Scan for the cell matching the given text and deliver its (X, Y) coordinate at center. 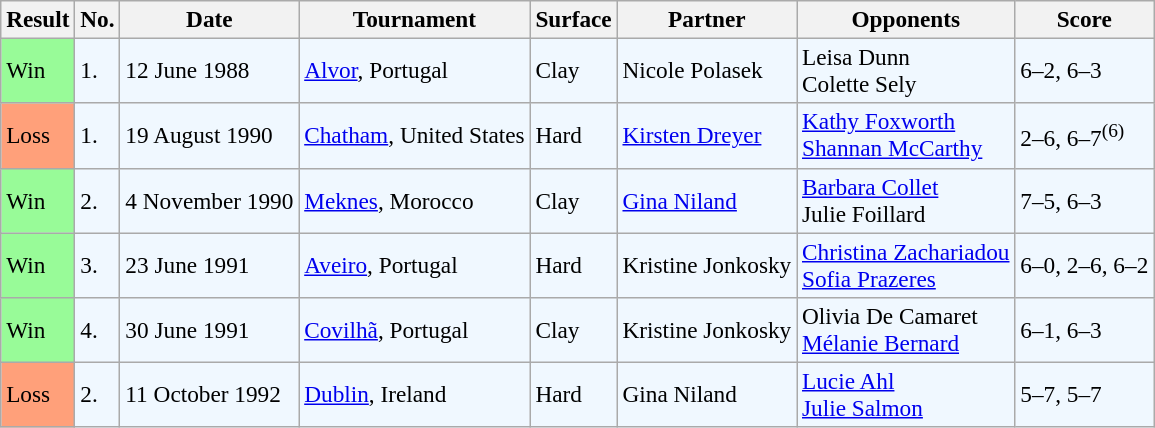
Surface (574, 19)
4. (98, 330)
Aveiro, Portugal (414, 264)
7–5, 6–3 (1084, 200)
2–6, 6–7(6) (1084, 136)
Tournament (414, 19)
23 June 1991 (210, 264)
Date (210, 19)
19 August 1990 (210, 136)
Partner (707, 19)
11 October 1992 (210, 394)
Alvor, Portugal (414, 70)
5–7, 5–7 (1084, 394)
3. (98, 264)
Result (38, 19)
Score (1084, 19)
Olivia De Camaret Mélanie Bernard (906, 330)
Dublin, Ireland (414, 394)
Kathy Foxworth Shannan McCarthy (906, 136)
6–2, 6–3 (1084, 70)
Covilhã, Portugal (414, 330)
Barbara Collet Julie Foillard (906, 200)
No. (98, 19)
12 June 1988 (210, 70)
Opponents (906, 19)
4 November 1990 (210, 200)
Leisa Dunn Colette Sely (906, 70)
6–0, 2–6, 6–2 (1084, 264)
Lucie Ahl Julie Salmon (906, 394)
Kirsten Dreyer (707, 136)
30 June 1991 (210, 330)
6–1, 6–3 (1084, 330)
Christina Zachariadou Sofia Prazeres (906, 264)
Nicole Polasek (707, 70)
Chatham, United States (414, 136)
Meknes, Morocco (414, 200)
